Identify which cell holds the provided text, then report its [X, Y] central coordinate. 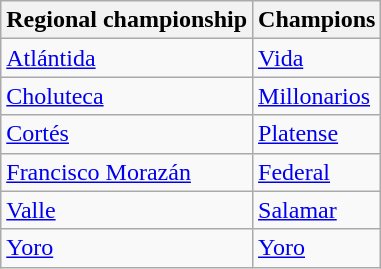
Choluteca [127, 96]
Regional championship [127, 20]
Vida [317, 58]
Cortés [127, 134]
Valle [127, 210]
Federal [317, 172]
Francisco Morazán [127, 172]
Platense [317, 134]
Champions [317, 20]
Millonarios [317, 96]
Atlántida [127, 58]
Salamar [317, 210]
